Identify which cell holds the provided text, then report its [x, y] central coordinate. 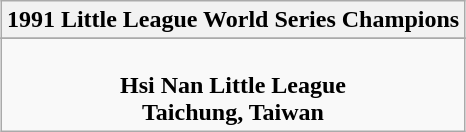
Hsi Nan Little LeagueTaichung, Taiwan [232, 85]
1991 Little League World Series Champions [232, 20]
